Capture the cell that displays the provided text and extract its (X, Y) central coordinate. 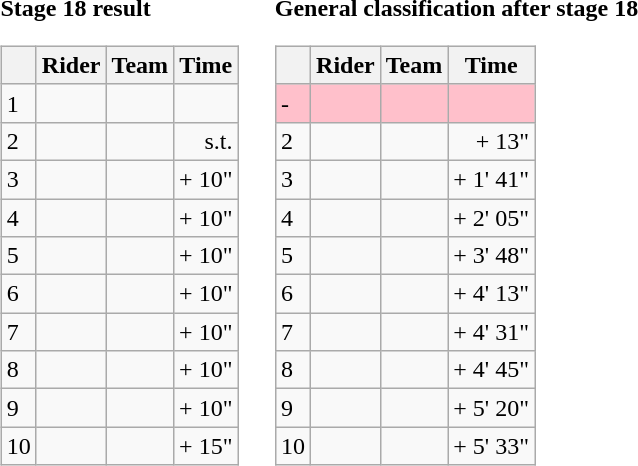
1 (18, 103)
+ 13" (492, 141)
+ 4' 13" (492, 294)
+ 1' 41" (492, 179)
+ 4' 31" (492, 332)
+ 4' 45" (492, 370)
- (292, 103)
s.t. (206, 141)
+ 5' 20" (492, 408)
+ 5' 33" (492, 446)
+ 3' 48" (492, 256)
+ 15" (206, 446)
+ 2' 05" (492, 217)
